From the cell containing the given text, extract its center point as (x, y) coordinate. 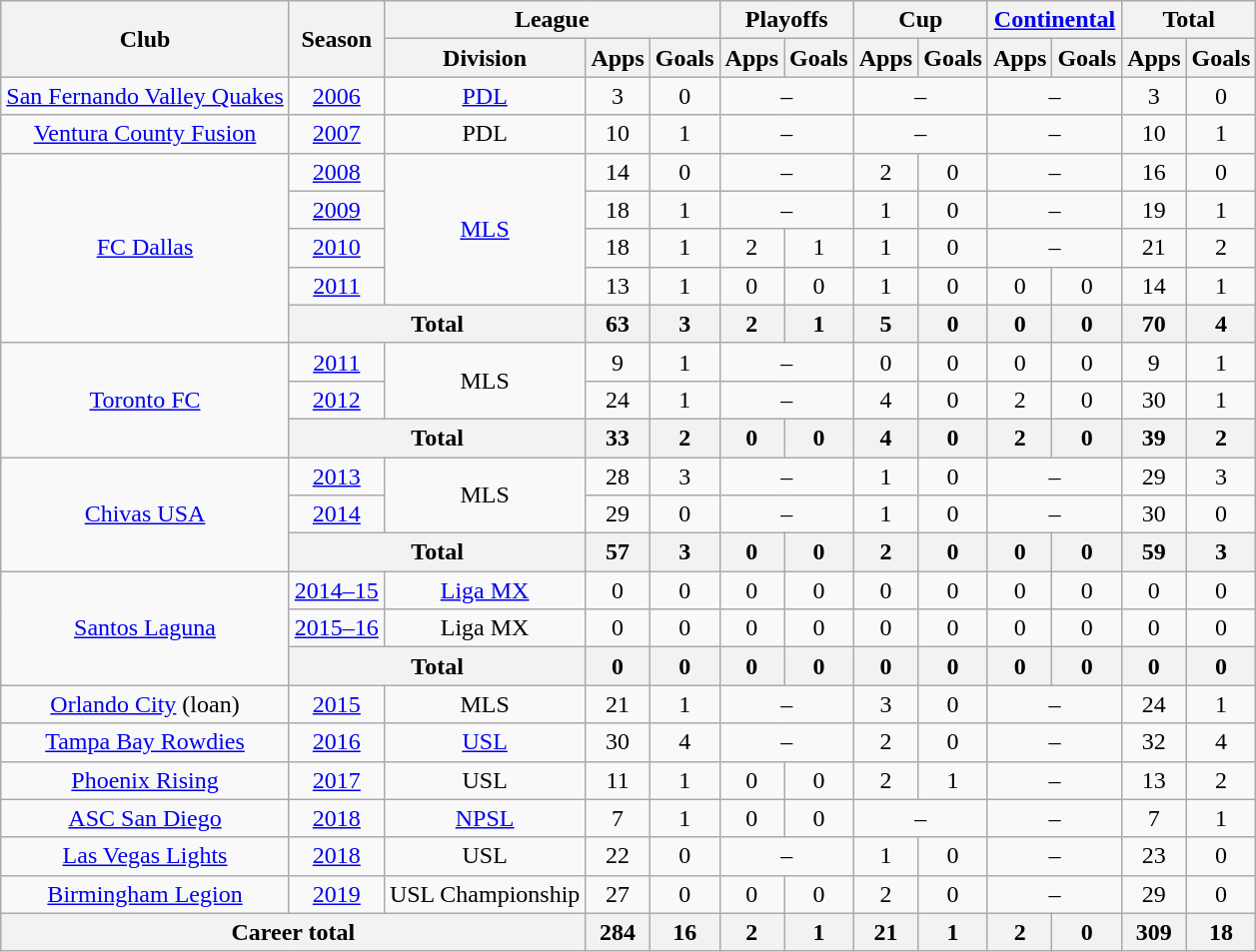
Season (336, 39)
70 (1154, 324)
Chivas USA (146, 514)
2016 (336, 742)
Career total (294, 932)
Santos Laguna (146, 628)
Ventura County Fusion (146, 134)
Tampa Bay Rowdies (146, 742)
2017 (336, 780)
Division (485, 58)
2010 (336, 248)
San Fernando Valley Quakes (146, 96)
USL Championship (485, 894)
63 (618, 324)
59 (1154, 552)
22 (618, 856)
27 (618, 894)
Club (146, 39)
Phoenix Rising (146, 780)
2015–16 (336, 628)
Orlando City (loan) (146, 704)
2014 (336, 514)
2007 (336, 134)
Las Vegas Lights (146, 856)
ASC San Diego (146, 818)
Birmingham Legion (146, 894)
2019 (336, 894)
2013 (336, 476)
FC Dallas (146, 248)
11 (618, 780)
2006 (336, 96)
32 (1154, 742)
2008 (336, 172)
19 (1154, 210)
2014–15 (336, 590)
309 (1154, 932)
Continental (1054, 20)
33 (618, 438)
2012 (336, 400)
57 (618, 552)
39 (1154, 438)
League (552, 20)
NPSL (485, 818)
Toronto FC (146, 400)
284 (618, 932)
5 (885, 324)
Playoffs (786, 20)
2015 (336, 704)
2009 (336, 210)
Cup (920, 20)
28 (618, 476)
23 (1154, 856)
